Provide the [X, Y] coordinate of the cell's center where the given text is located.  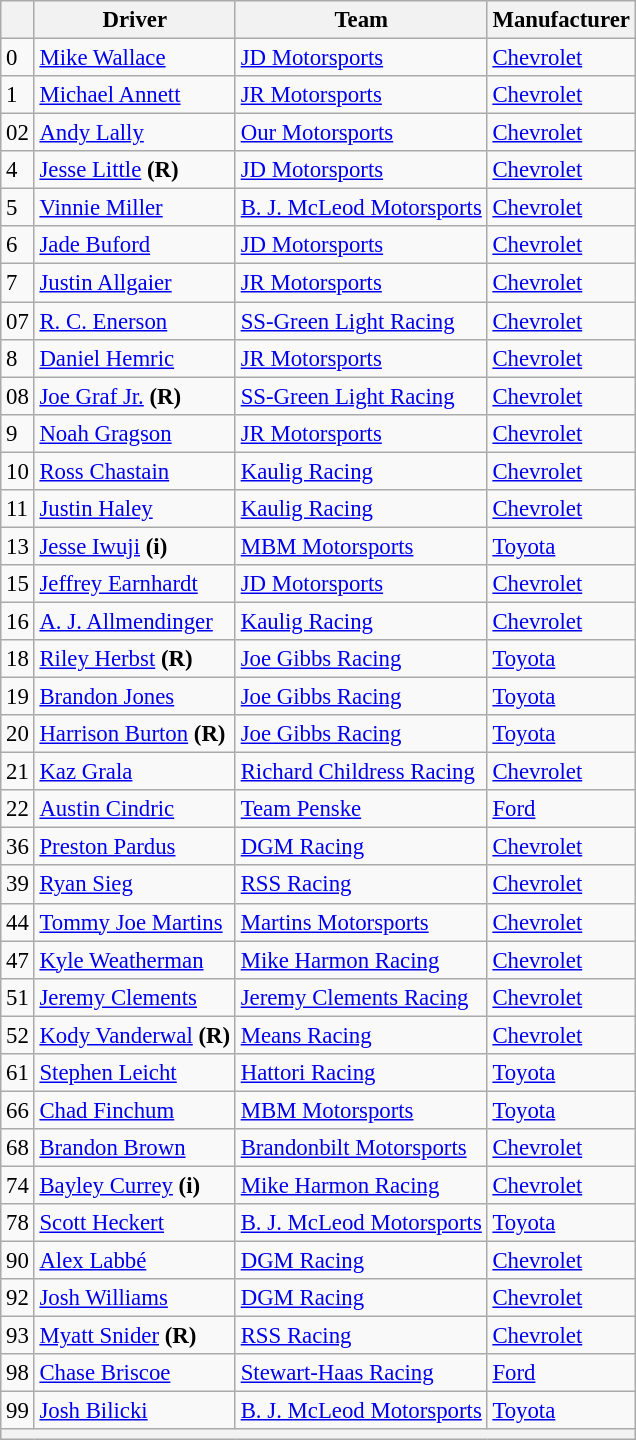
Alex Labbé [134, 1261]
Chad Finchum [134, 1110]
Jeremy Clements Racing [361, 997]
Tommy Joe Martins [134, 922]
Riley Herbst (R) [134, 659]
Jade Buford [134, 245]
02 [18, 133]
Kyle Weatherman [134, 960]
15 [18, 584]
Ryan Sieg [134, 885]
Richard Childress Racing [361, 772]
Brandonbilt Motorsports [361, 1148]
08 [18, 396]
98 [18, 1373]
39 [18, 885]
Brandon Brown [134, 1148]
Justin Allgaier [134, 283]
Jesse Iwuji (i) [134, 546]
Driver [134, 20]
4 [18, 170]
0 [18, 58]
Myatt Snider (R) [134, 1336]
90 [18, 1261]
13 [18, 546]
Vinnie Miller [134, 208]
47 [18, 960]
Ross Chastain [134, 471]
Michael Annett [134, 95]
66 [18, 1110]
16 [18, 621]
Manufacturer [561, 20]
18 [18, 659]
20 [18, 734]
Hattori Racing [361, 1073]
07 [18, 321]
19 [18, 697]
92 [18, 1298]
52 [18, 1035]
Jeremy Clements [134, 997]
22 [18, 809]
Daniel Hemric [134, 358]
Jeffrey Earnhardt [134, 584]
Andy Lally [134, 133]
Means Racing [361, 1035]
Kaz Grala [134, 772]
Harrison Burton (R) [134, 734]
7 [18, 283]
Austin Cindric [134, 809]
21 [18, 772]
61 [18, 1073]
Joe Graf Jr. (R) [134, 396]
1 [18, 95]
99 [18, 1411]
9 [18, 433]
Noah Gragson [134, 433]
36 [18, 847]
Chase Briscoe [134, 1373]
A. J. Allmendinger [134, 621]
R. C. Enerson [134, 321]
Stewart-Haas Racing [361, 1373]
74 [18, 1185]
Martins Motorsports [361, 922]
51 [18, 997]
Jesse Little (R) [134, 170]
Team [361, 20]
Josh Williams [134, 1298]
68 [18, 1148]
Bayley Currey (i) [134, 1185]
Mike Wallace [134, 58]
Kody Vanderwal (R) [134, 1035]
78 [18, 1223]
Stephen Leicht [134, 1073]
5 [18, 208]
Justin Haley [134, 509]
Preston Pardus [134, 847]
93 [18, 1336]
44 [18, 922]
6 [18, 245]
Brandon Jones [134, 697]
Our Motorsports [361, 133]
Team Penske [361, 809]
Scott Heckert [134, 1223]
11 [18, 509]
8 [18, 358]
10 [18, 471]
Josh Bilicki [134, 1411]
